Output the (X, Y) coordinate of the center of the cell containing the given text.  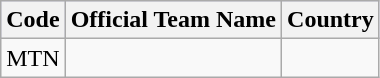
MTN (33, 58)
Country (331, 20)
Code (33, 20)
Official Team Name (173, 20)
